For the text-containing cell, return its midpoint in [x, y] coordinate format. 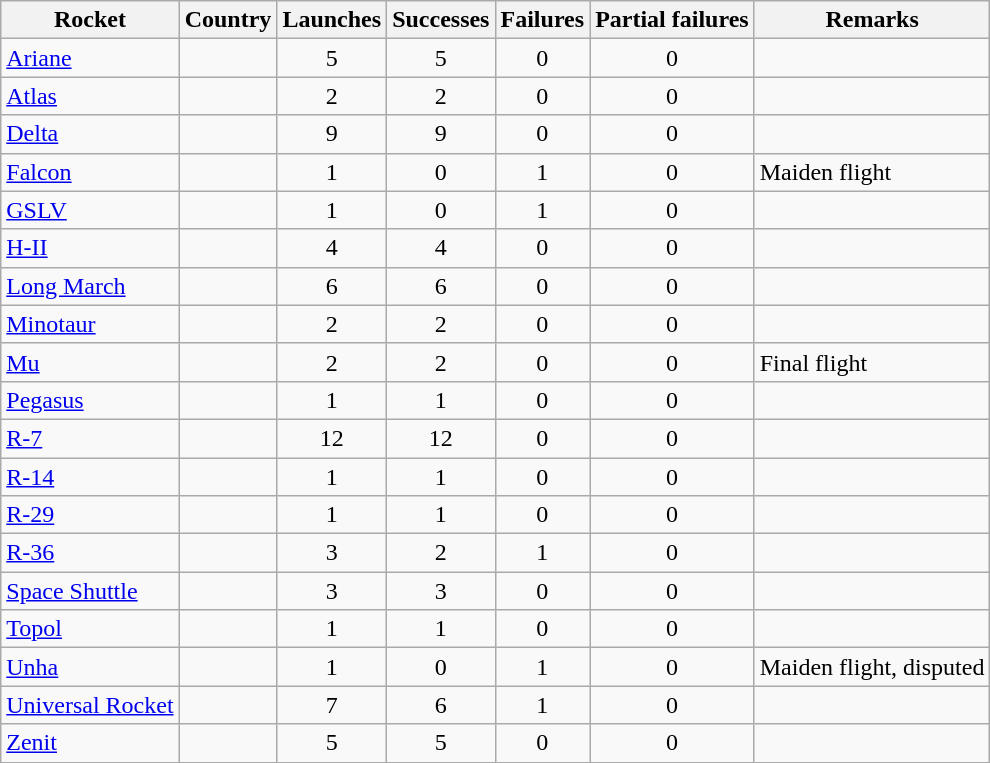
Long March [90, 286]
Atlas [90, 96]
Pegasus [90, 400]
Unha [90, 667]
R-14 [90, 477]
7 [332, 705]
R-36 [90, 553]
Launches [332, 20]
Remarks [872, 20]
Mu [90, 362]
Final flight [872, 362]
Space Shuttle [90, 591]
Delta [90, 134]
Topol [90, 629]
Failures [542, 20]
H-II [90, 248]
Minotaur [90, 324]
Country [228, 20]
Partial failures [672, 20]
R-7 [90, 438]
Maiden flight [872, 172]
R-29 [90, 515]
Rocket [90, 20]
Universal Rocket [90, 705]
GSLV [90, 210]
Successes [441, 20]
Falcon [90, 172]
Maiden flight, disputed [872, 667]
Zenit [90, 743]
Ariane [90, 58]
